Provide the (X, Y) coordinate of the cell's center where the given text is located.  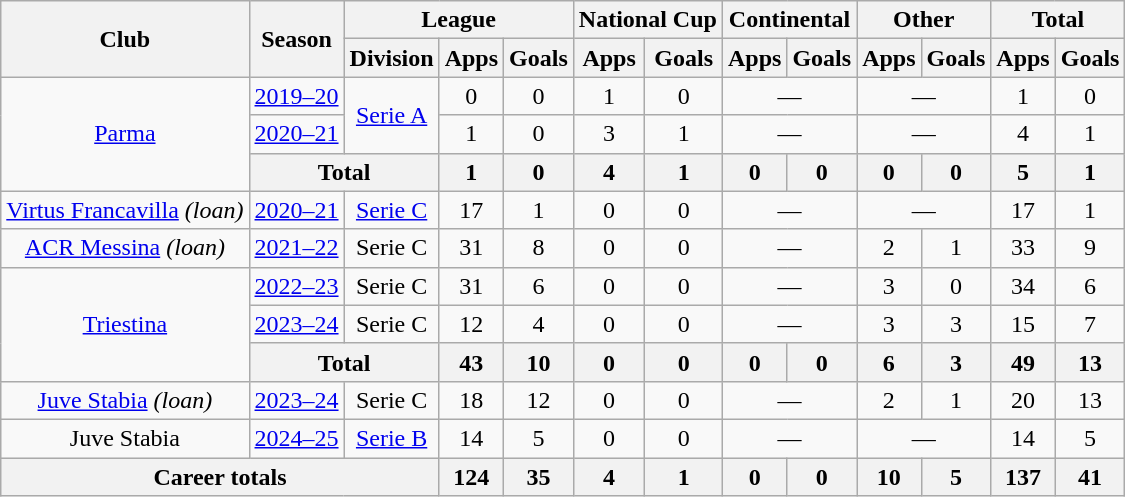
Virtus Francavilla (loan) (125, 210)
Division (392, 58)
Continental (789, 20)
18 (471, 400)
35 (539, 477)
Triestina (125, 324)
15 (1023, 324)
49 (1023, 362)
National Cup (648, 20)
Other (924, 20)
Juve Stabia (125, 438)
League (458, 20)
Season (296, 39)
Serie A (392, 115)
2024–25 (296, 438)
Club (125, 39)
20 (1023, 400)
43 (471, 362)
41 (1090, 477)
124 (471, 477)
2019–20 (296, 96)
34 (1023, 286)
Juve Stabia (loan) (125, 400)
9 (1090, 248)
7 (1090, 324)
Parma (125, 134)
8 (539, 248)
ACR Messina (loan) (125, 248)
137 (1023, 477)
Career totals (220, 477)
33 (1023, 248)
2022–23 (296, 286)
2021–22 (296, 248)
Serie B (392, 438)
